Locate the cell with the specified text and output its (X, Y) center coordinate. 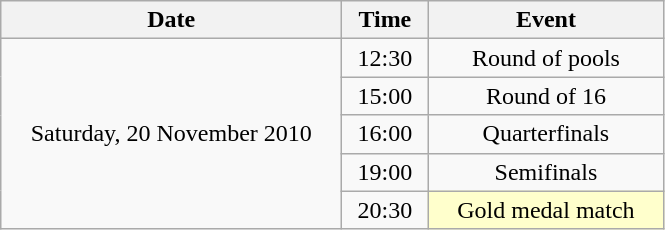
15:00 (385, 96)
Gold medal match (546, 210)
12:30 (385, 58)
Semifinals (546, 172)
Saturday, 20 November 2010 (172, 134)
16:00 (385, 134)
19:00 (385, 172)
Event (546, 20)
Time (385, 20)
Quarterfinals (546, 134)
Round of 16 (546, 96)
Date (172, 20)
Round of pools (546, 58)
20:30 (385, 210)
